Return (x, y) of the center of cell containing provided text 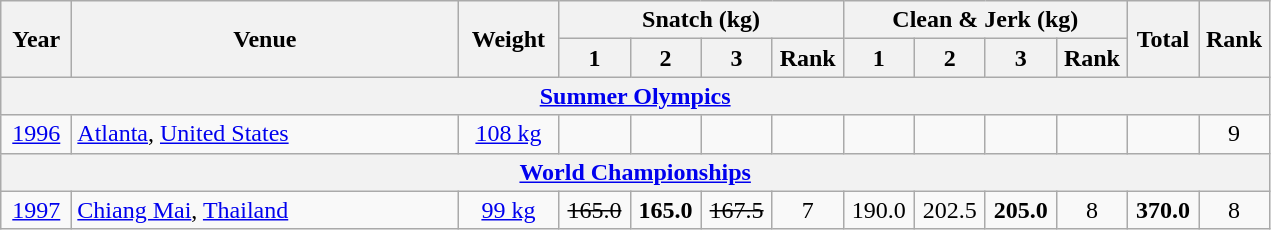
Year (36, 39)
190.0 (878, 210)
World Championships (636, 172)
167.5 (736, 210)
Clean & Jerk (kg) (985, 20)
Chiang Mai, Thailand (265, 210)
1996 (36, 134)
370.0 (1162, 210)
99 kg (508, 210)
Atlanta, United States (265, 134)
1997 (36, 210)
108 kg (508, 134)
Weight (508, 39)
Venue (265, 39)
Total (1162, 39)
Snatch (kg) (701, 20)
9 (1234, 134)
7 (808, 210)
205.0 (1020, 210)
202.5 (950, 210)
Summer Olympics (636, 96)
